Determine the [X, Y] coordinate at the center of the cell enclosing the given text.  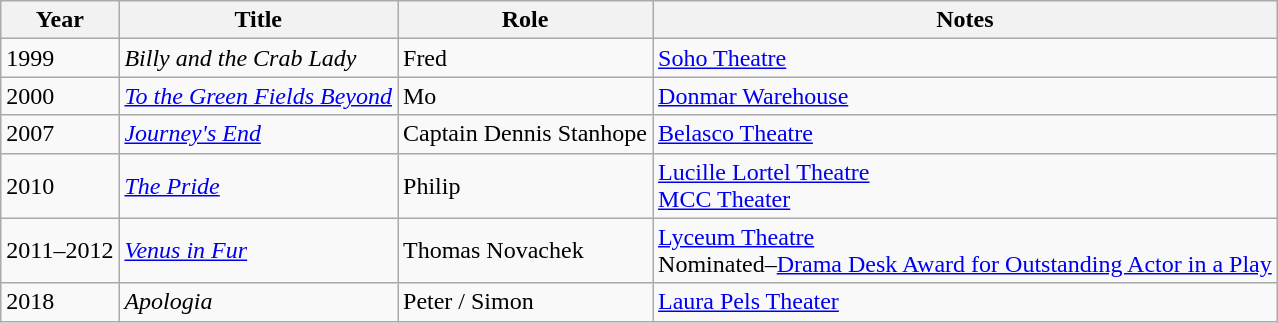
2007 [60, 134]
Year [60, 20]
Laura Pels Theater [966, 302]
Belasco Theatre [966, 134]
Fred [526, 58]
Title [258, 20]
Venus in Fur [258, 250]
Notes [966, 20]
Soho Theatre [966, 58]
Peter / Simon [526, 302]
To the Green Fields Beyond [258, 96]
Journey's End [258, 134]
Role [526, 20]
Mo [526, 96]
2010 [60, 186]
Captain Dennis Stanhope [526, 134]
1999 [60, 58]
2011–2012 [60, 250]
2018 [60, 302]
The Pride [258, 186]
Thomas Novachek [526, 250]
Donmar Warehouse [966, 96]
2000 [60, 96]
Apologia [258, 302]
Philip [526, 186]
Lucille Lortel TheatreMCC Theater [966, 186]
Lyceum TheatreNominated–Drama Desk Award for Outstanding Actor in a Play [966, 250]
Billy and the Crab Lady [258, 58]
